Find where the given text appears and provide that cell's center as (x, y) coordinate. 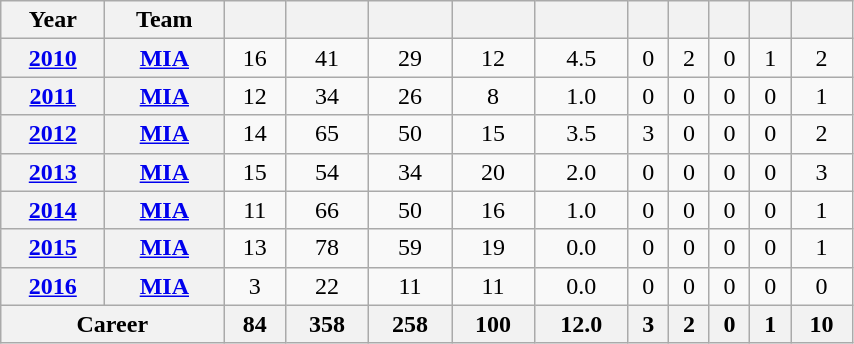
2015 (53, 248)
2012 (53, 134)
13 (255, 248)
2014 (53, 210)
59 (410, 248)
4.5 (581, 58)
19 (494, 248)
41 (328, 58)
26 (410, 96)
Year (53, 20)
Career (112, 324)
20 (494, 172)
12.0 (581, 324)
Team (164, 20)
358 (328, 324)
8 (494, 96)
22 (328, 286)
84 (255, 324)
78 (328, 248)
258 (410, 324)
2011 (53, 96)
2013 (53, 172)
2.0 (581, 172)
14 (255, 134)
2016 (53, 286)
2010 (53, 58)
100 (494, 324)
65 (328, 134)
10 (822, 324)
3.5 (581, 134)
66 (328, 210)
29 (410, 58)
54 (328, 172)
